Capture the cell that displays the provided text and extract its [X, Y] central coordinate. 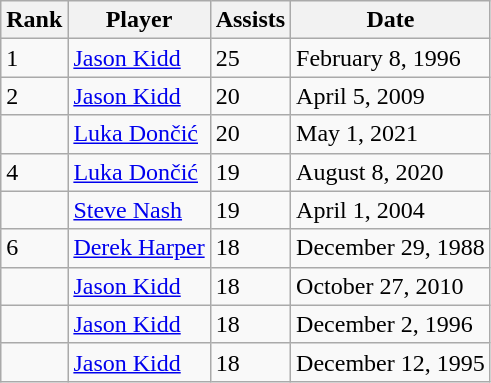
December 12, 1995 [391, 362]
February 8, 1996 [391, 58]
4 [34, 172]
April 5, 2009 [391, 96]
December 29, 1988 [391, 248]
25 [250, 58]
August 8, 2020 [391, 172]
Steve Nash [139, 210]
Date [391, 20]
December 2, 1996 [391, 324]
Derek Harper [139, 248]
October 27, 2010 [391, 286]
Assists [250, 20]
1 [34, 58]
2 [34, 96]
April 1, 2004 [391, 210]
Player [139, 20]
6 [34, 248]
Rank [34, 20]
May 1, 2021 [391, 134]
